Pinpoint the cell where the given text exists, returning its (x, y) midpoint coordinate. 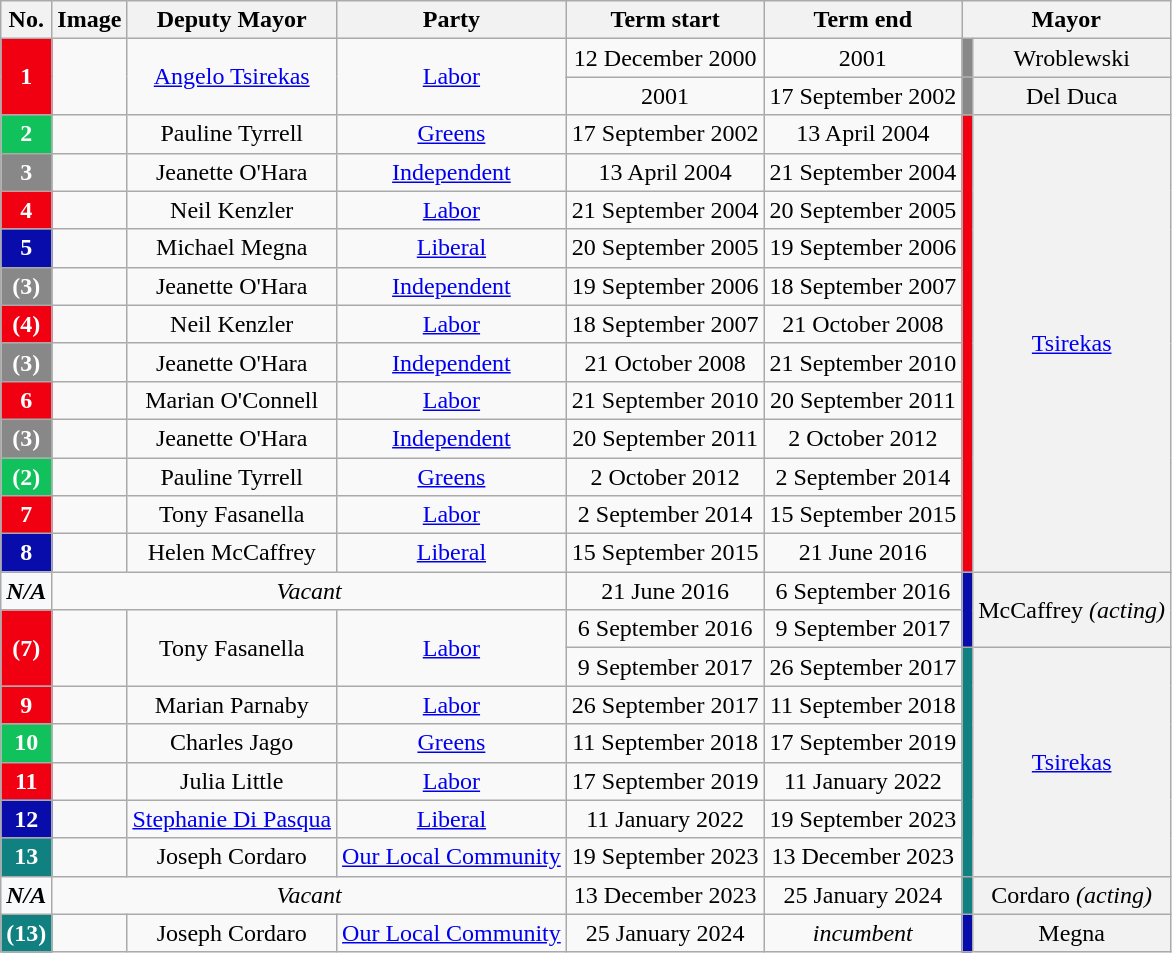
Stephanie Di Pasqua (232, 819)
9 (26, 705)
Charles Jago (232, 743)
Cordaro (acting) (1072, 895)
Deputy Mayor (232, 20)
(7) (26, 648)
Wroblewski (1072, 58)
Helen McCaffrey (232, 553)
Mayor (1066, 20)
No. (26, 20)
Michael Megna (232, 248)
McCaffrey (acting) (1072, 610)
Julia Little (232, 781)
Del Duca (1072, 96)
Angelo Tsirekas (232, 77)
Marian Parnaby (232, 705)
Image (90, 20)
(13) (26, 933)
8 (26, 553)
Marian O'Connell (232, 400)
(2) (26, 477)
5 (26, 248)
Megna (1072, 933)
incumbent (863, 933)
4 (26, 210)
2 (26, 134)
Term end (863, 20)
Term start (665, 20)
13 (26, 857)
11 (26, 781)
12 (26, 819)
1 (26, 77)
12 December 2000 (665, 58)
(4) (26, 324)
6 (26, 400)
3 (26, 172)
Party (452, 20)
7 (26, 515)
10 (26, 743)
